Find where the given text appears and provide that cell's center as (X, Y) coordinate. 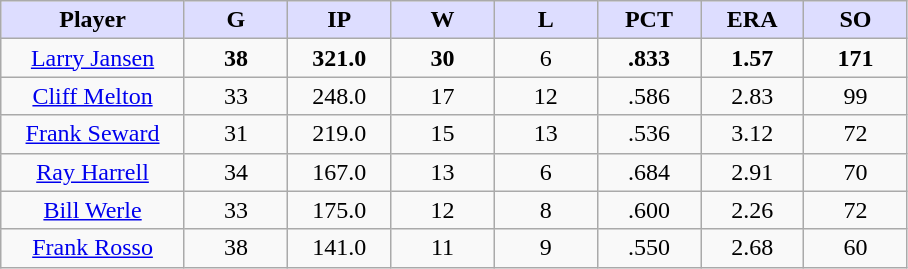
141.0 (340, 248)
Larry Jansen (93, 58)
.684 (648, 172)
2.91 (752, 172)
8 (546, 210)
2.26 (752, 210)
11 (442, 248)
ERA (752, 20)
Player (93, 20)
Bill Werle (93, 210)
34 (236, 172)
30 (442, 58)
PCT (648, 20)
Frank Rosso (93, 248)
321.0 (340, 58)
31 (236, 134)
219.0 (340, 134)
.833 (648, 58)
175.0 (340, 210)
60 (856, 248)
.536 (648, 134)
Cliff Melton (93, 96)
2.83 (752, 96)
W (442, 20)
99 (856, 96)
.600 (648, 210)
SO (856, 20)
15 (442, 134)
.550 (648, 248)
3.12 (752, 134)
.586 (648, 96)
2.68 (752, 248)
1.57 (752, 58)
Frank Seward (93, 134)
167.0 (340, 172)
G (236, 20)
17 (442, 96)
L (546, 20)
9 (546, 248)
171 (856, 58)
70 (856, 172)
248.0 (340, 96)
Ray Harrell (93, 172)
IP (340, 20)
